Provide the [X, Y] coordinate of the cell's center where the given text is located.  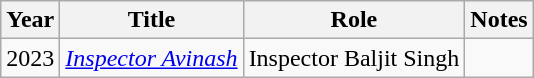
Role [354, 20]
Year [30, 20]
Inspector Avinash [152, 58]
Inspector Baljit Singh [354, 58]
Title [152, 20]
Notes [499, 20]
2023 [30, 58]
